Scan for the cell matching the given text and deliver its [X, Y] coordinate at center. 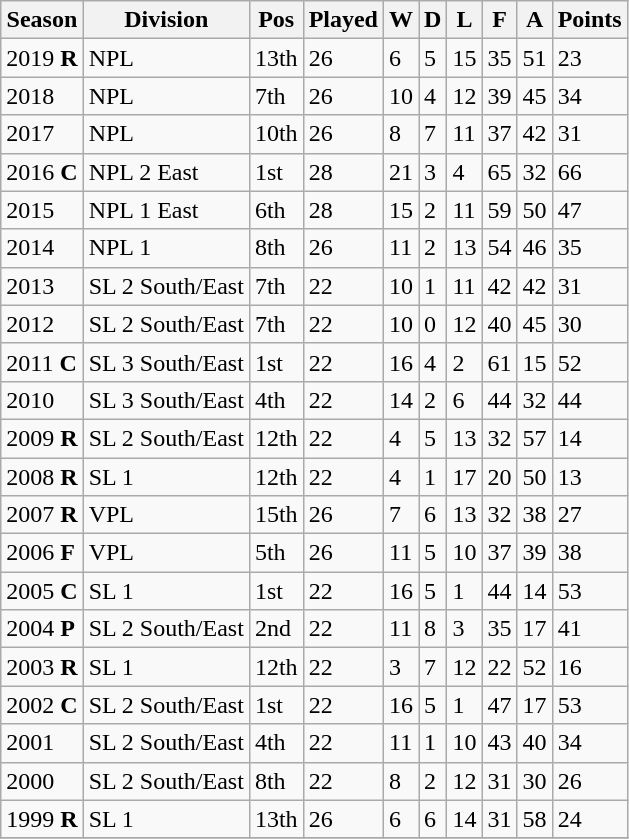
A [534, 20]
2018 [42, 96]
24 [590, 819]
2017 [42, 134]
65 [500, 172]
2011 C [42, 362]
20 [500, 477]
66 [590, 172]
2006 F [42, 553]
D [433, 20]
15th [276, 515]
2004 P [42, 629]
46 [534, 248]
W [400, 20]
59 [500, 210]
2015 [42, 210]
2002 C [42, 705]
2019 R [42, 58]
6th [276, 210]
2008 R [42, 477]
0 [433, 324]
10th [276, 134]
Season [42, 20]
2007 R [42, 515]
43 [500, 743]
F [500, 20]
NPL 2 East [166, 172]
2nd [276, 629]
61 [500, 362]
41 [590, 629]
27 [590, 515]
NPL 1 [166, 248]
Division [166, 20]
5th [276, 553]
23 [590, 58]
NPL 1 East [166, 210]
Played [343, 20]
57 [534, 438]
2014 [42, 248]
2016 C [42, 172]
54 [500, 248]
2003 R [42, 667]
2013 [42, 286]
2012 [42, 324]
2010 [42, 400]
2001 [42, 743]
1999 R [42, 819]
Points [590, 20]
58 [534, 819]
2000 [42, 781]
51 [534, 58]
Pos [276, 20]
21 [400, 172]
L [464, 20]
2005 C [42, 591]
2009 R [42, 438]
